Return the (X, Y) coordinate for the center point of the cell that contains the specified text.  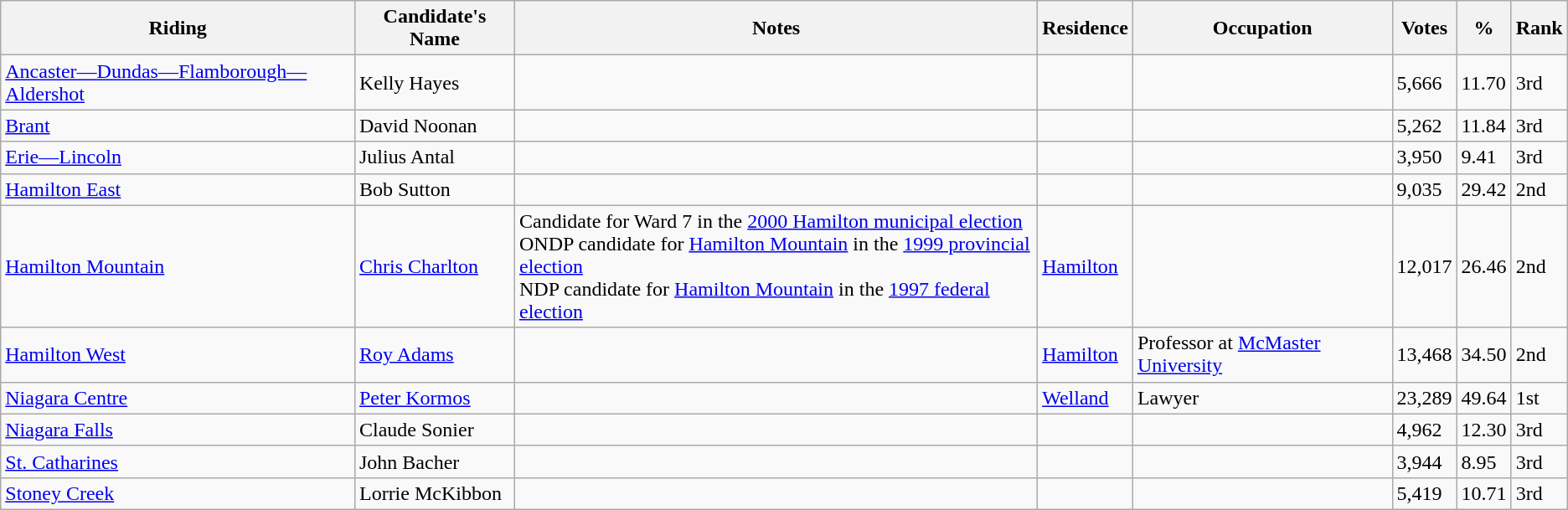
11.70 (1484, 82)
Welland (1086, 398)
12,017 (1424, 266)
Chris Charlton (434, 266)
Hamilton West (178, 355)
John Bacher (434, 461)
Hamilton Mountain (178, 266)
Professor at McMaster University (1262, 355)
8.95 (1484, 461)
5,262 (1424, 126)
Stoney Creek (178, 493)
Kelly Hayes (434, 82)
St. Catharines (178, 461)
Votes (1424, 28)
3,950 (1424, 157)
David Noonan (434, 126)
Lorrie McKibbon (434, 493)
Brant (178, 126)
Ancaster—Dundas—Flamborough—Aldershot (178, 82)
5,419 (1424, 493)
Roy Adams (434, 355)
Peter Kormos (434, 398)
Erie—Lincoln (178, 157)
3,944 (1424, 461)
Riding (178, 28)
12.30 (1484, 430)
Notes (776, 28)
Bob Sutton (434, 189)
Julius Antal (434, 157)
1st (1540, 398)
Residence (1086, 28)
13,468 (1424, 355)
5,666 (1424, 82)
Claude Sonier (434, 430)
Niagara Centre (178, 398)
11.84 (1484, 126)
Occupation (1262, 28)
34.50 (1484, 355)
10.71 (1484, 493)
Niagara Falls (178, 430)
26.46 (1484, 266)
29.42 (1484, 189)
Lawyer (1262, 398)
49.64 (1484, 398)
23,289 (1424, 398)
4,962 (1424, 430)
Hamilton East (178, 189)
9.41 (1484, 157)
Candidate's Name (434, 28)
Rank (1540, 28)
9,035 (1424, 189)
% (1484, 28)
